From the cell containing the given text, extract its center point as (X, Y) coordinate. 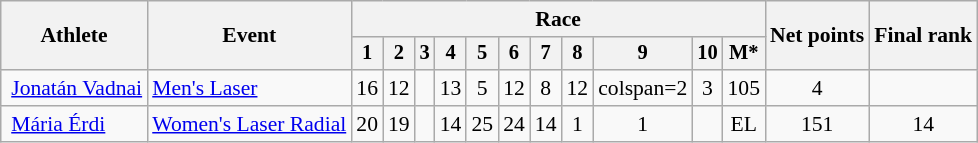
25 (482, 124)
Men's Laser (249, 88)
105 (744, 88)
2 (399, 54)
Net points (817, 36)
colspan=2 (642, 88)
7 (546, 54)
Event (249, 36)
19 (399, 124)
Race (558, 19)
16 (367, 88)
151 (817, 124)
9 (642, 54)
Final rank (923, 36)
EL (744, 124)
Women's Laser Radial (249, 124)
Jonatán Vadnai (74, 88)
Mária Érdi (74, 124)
13 (451, 88)
24 (514, 124)
M* (744, 54)
Athlete (74, 36)
10 (707, 54)
20 (367, 124)
6 (514, 54)
